Pinpoint the cell where the given text exists, returning its [x, y] midpoint coordinate. 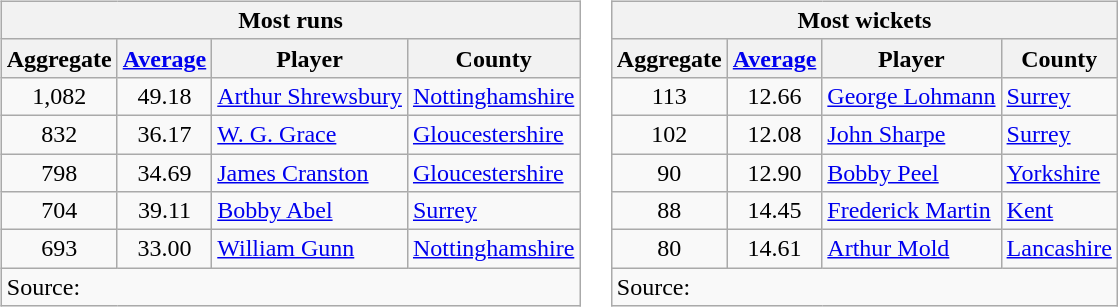
Arthur Mold [912, 249]
Kent [1059, 211]
693 [59, 249]
14.61 [774, 249]
John Sharpe [912, 134]
James Cranston [310, 173]
William Gunn [310, 249]
Bobby Abel [310, 211]
Bobby Peel [912, 173]
33.00 [164, 249]
Lancashire [1059, 249]
113 [669, 96]
Yorkshire [1059, 173]
Most wickets [864, 20]
12.66 [774, 96]
90 [669, 173]
36.17 [164, 134]
12.90 [774, 173]
1,082 [59, 96]
102 [669, 134]
12.08 [774, 134]
798 [59, 173]
80 [669, 249]
88 [669, 211]
W. G. Grace [310, 134]
Arthur Shrewsbury [310, 96]
704 [59, 211]
49.18 [164, 96]
14.45 [774, 211]
832 [59, 134]
Frederick Martin [912, 211]
George Lohmann [912, 96]
34.69 [164, 173]
Most runs [290, 20]
39.11 [164, 211]
